Extract the (X, Y) coordinate from the center of the cell holding the provided text.  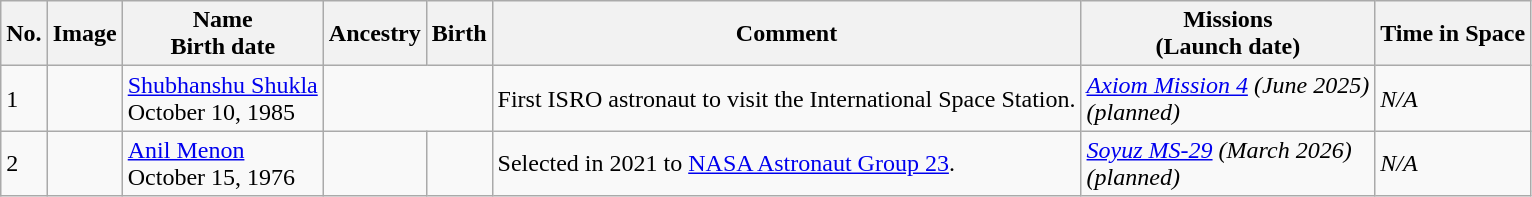
No. (24, 34)
1 (24, 98)
Shubhanshu ShuklaOctober 10, 1985 (222, 98)
Ancestry (374, 34)
Selected in 2021 to NASA Astronaut Group 23. (786, 164)
Birth (459, 34)
Time in Space (1453, 34)
NameBirth date (222, 34)
First ISRO astronaut to visit the International Space Station. (786, 98)
Comment (786, 34)
Missions(Launch date) (1228, 34)
2 (24, 164)
Soyuz MS-29 (March 2026)(planned) (1228, 164)
Axiom Mission 4 (June 2025) (planned) (1228, 98)
Anil MenonOctober 15, 1976 (222, 164)
Image (84, 34)
